Locate the cell with the specified text and output its [x, y] center coordinate. 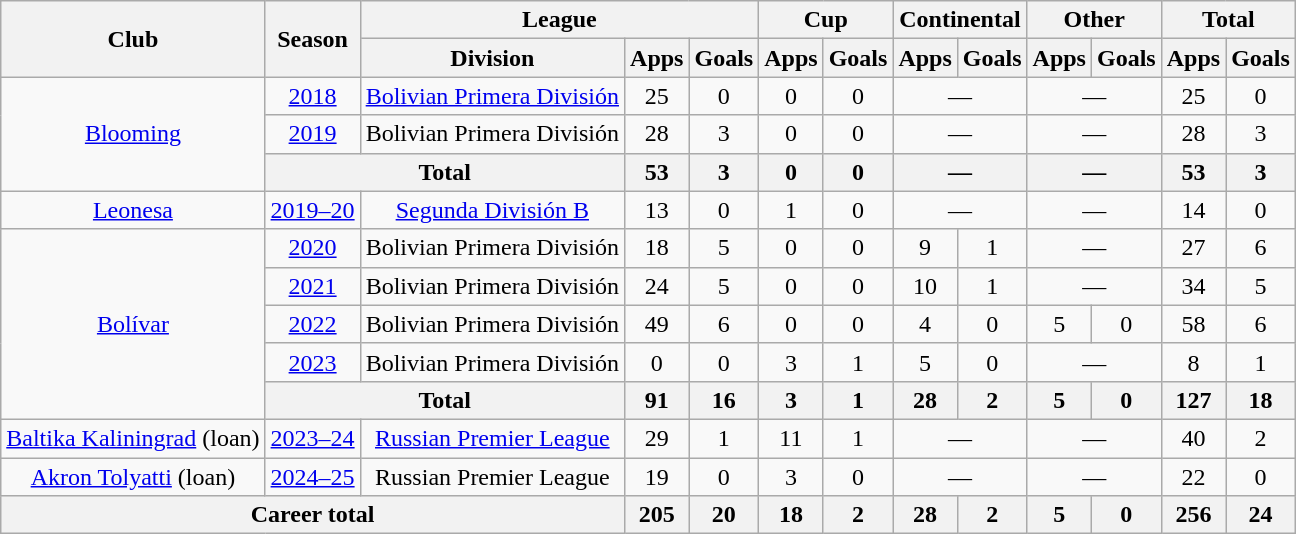
256 [1193, 515]
Blooming [133, 134]
2023 [312, 362]
Akron Tolyatti (loan) [133, 477]
4 [925, 324]
Season [312, 39]
Other [1094, 20]
2021 [312, 286]
Leonesa [133, 210]
2018 [312, 96]
Career total [313, 515]
2023–24 [312, 438]
34 [1193, 286]
20 [724, 515]
Division [492, 58]
19 [657, 477]
2024–25 [312, 477]
11 [791, 438]
8 [1193, 362]
League [560, 20]
Segunda División B [492, 210]
2020 [312, 248]
16 [724, 400]
2022 [312, 324]
10 [925, 286]
Bolívar [133, 324]
29 [657, 438]
Continental [960, 20]
40 [1193, 438]
127 [1193, 400]
Club [133, 39]
22 [1193, 477]
13 [657, 210]
91 [657, 400]
27 [1193, 248]
2019–20 [312, 210]
9 [925, 248]
14 [1193, 210]
205 [657, 515]
Baltika Kaliningrad (loan) [133, 438]
2019 [312, 134]
49 [657, 324]
Cup [826, 20]
58 [1193, 324]
